Find where the given text appears and provide that cell's center as (X, Y) coordinate. 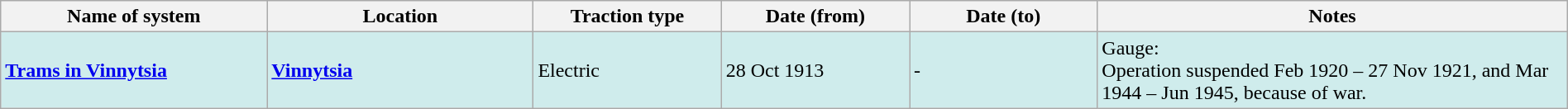
- (1004, 70)
Date (from) (815, 17)
Trams in Vinnytsia (134, 70)
Location (400, 17)
Notes (1332, 17)
Gauge: Operation suspended Feb 1920 – 27 Nov 1921, and Mar 1944 – Jun 1945, because of war. (1332, 70)
Traction type (627, 17)
Name of system (134, 17)
Vinnytsia (400, 70)
Date (to) (1004, 17)
28 Oct 1913 (815, 70)
Electric (627, 70)
